Pinpoint the cell where the given text exists, returning its (x, y) midpoint coordinate. 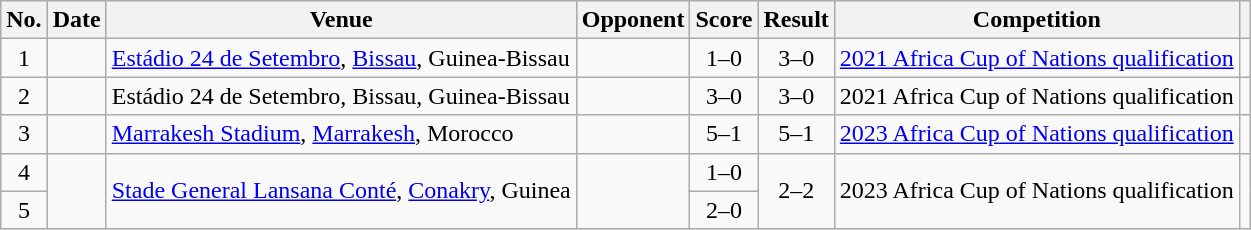
3 (24, 134)
Opponent (633, 20)
Venue (341, 20)
Result (796, 20)
2–2 (796, 191)
Competition (1036, 20)
4 (24, 172)
No. (24, 20)
Marrakesh Stadium, Marrakesh, Morocco (341, 134)
Score (724, 20)
Date (76, 20)
5 (24, 210)
Stade General Lansana Conté, Conakry, Guinea (341, 191)
2 (24, 96)
2–0 (724, 210)
1 (24, 58)
